Provide the (X, Y) coordinate of the cell's center where the given text is located.  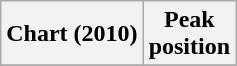
Peakposition (189, 34)
Chart (2010) (72, 34)
